Output the [X, Y] coordinate of the center of the cell containing the given text.  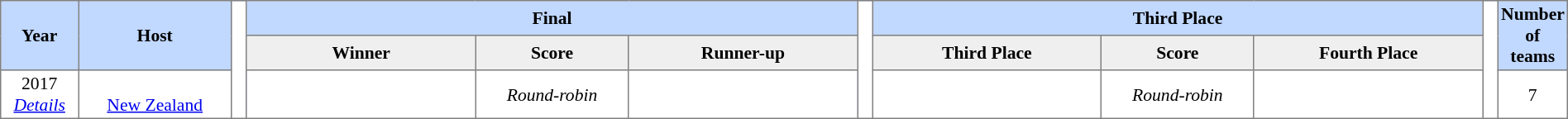
Fourth Place [1368, 53]
Number of teams [1532, 36]
7 [1532, 94]
Host [155, 36]
2017 Details [40, 94]
New Zealand [155, 94]
Runner-up [743, 53]
Final [552, 18]
Winner [361, 53]
Year [40, 36]
